Scan for the cell matching the given text and deliver its (x, y) coordinate at center. 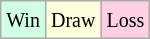
Win (24, 20)
Loss (126, 20)
Draw (72, 20)
